For the text-containing cell, return its midpoint in [X, Y] coordinate format. 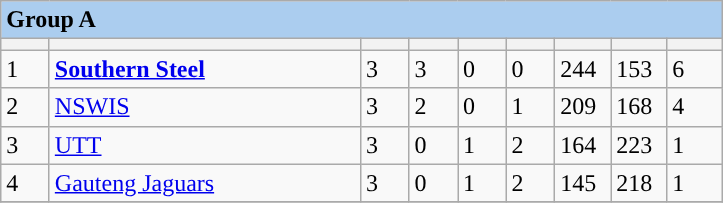
Gauteng Jaguars [204, 183]
168 [639, 107]
153 [639, 69]
218 [639, 183]
NSWIS [204, 107]
223 [639, 145]
Southern Steel [204, 69]
209 [583, 107]
6 [695, 69]
145 [583, 183]
244 [583, 69]
UTT [204, 145]
Group A [362, 20]
164 [583, 145]
